Capture the cell that displays the provided text and extract its (X, Y) central coordinate. 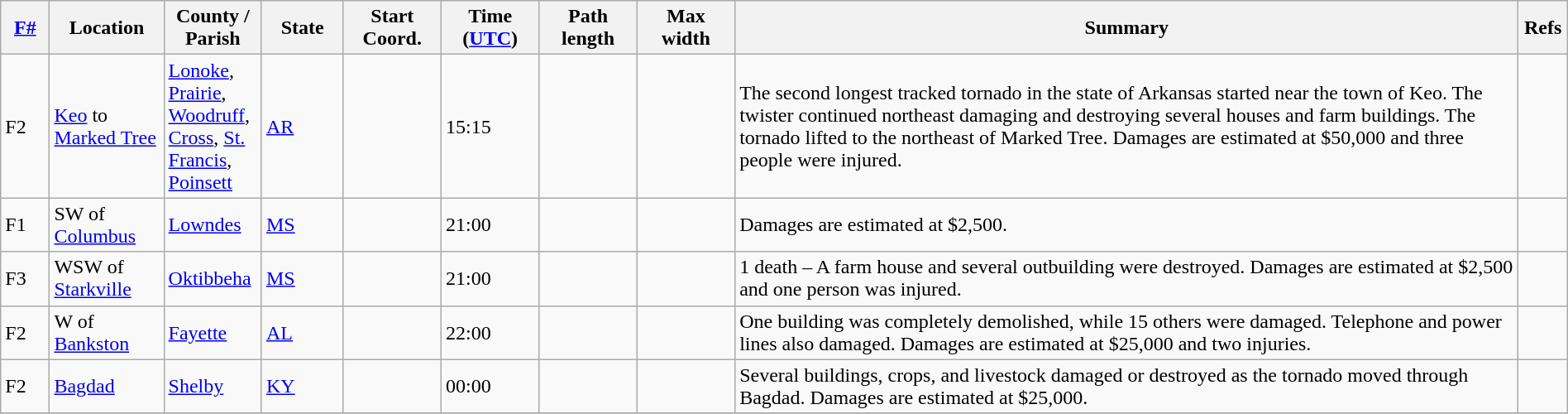
1 death – A farm house and several outbuilding were destroyed. Damages are estimated at $2,500 and one person was injured. (1126, 278)
Oktibbeha (213, 278)
Location (107, 28)
Fayette (213, 333)
SW of Columbus (107, 225)
Keo to Marked Tree (107, 126)
AR (303, 126)
Lonoke, Prairie, Woodruff, Cross, St. Francis, Poinsett (213, 126)
Path length (588, 28)
KY (303, 386)
Damages are estimated at $2,500. (1126, 225)
F1 (25, 225)
Lowndes (213, 225)
WSW of Starkville (107, 278)
22:00 (490, 333)
W of Bankston (107, 333)
Several buildings, crops, and livestock damaged or destroyed as the tornado moved through Bagdad. Damages are estimated at $25,000. (1126, 386)
F# (25, 28)
Start Coord. (392, 28)
County / Parish (213, 28)
AL (303, 333)
State (303, 28)
Bagdad (107, 386)
Time (UTC) (490, 28)
Summary (1126, 28)
Shelby (213, 386)
Max width (686, 28)
F3 (25, 278)
Refs (1543, 28)
15:15 (490, 126)
00:00 (490, 386)
